Return [X, Y] of the center of cell containing provided text 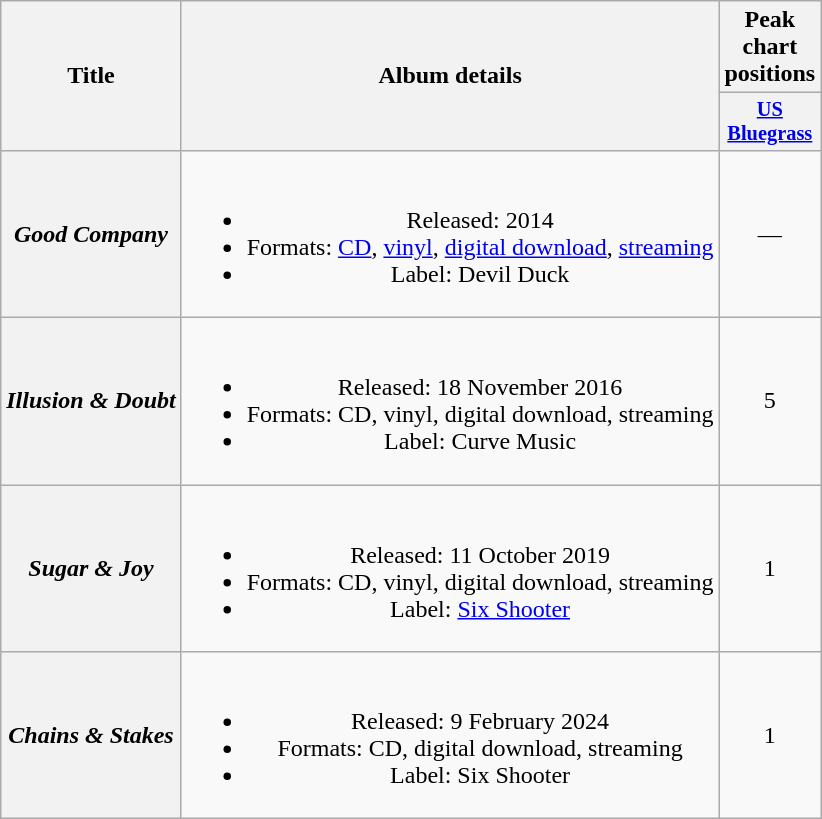
Released: 18 November 2016Formats: CD, vinyl, digital download, streamingLabel: Curve Music [450, 402]
5 [770, 402]
Illusion & Doubt [91, 402]
Chains & Stakes [91, 736]
Album details [450, 76]
Title [91, 76]
— [770, 234]
Released: 2014Formats: CD, vinyl, digital download, streamingLabel: Devil Duck [450, 234]
US Bluegrass [770, 122]
Released: 11 October 2019Formats: CD, vinyl, digital download, streamingLabel: Six Shooter [450, 568]
Sugar & Joy [91, 568]
Released: 9 February 2024Formats: CD, digital download, streamingLabel: Six Shooter [450, 736]
Good Company [91, 234]
Peak chart positions [770, 47]
